Find where the given text appears and provide that cell's center as [x, y] coordinate. 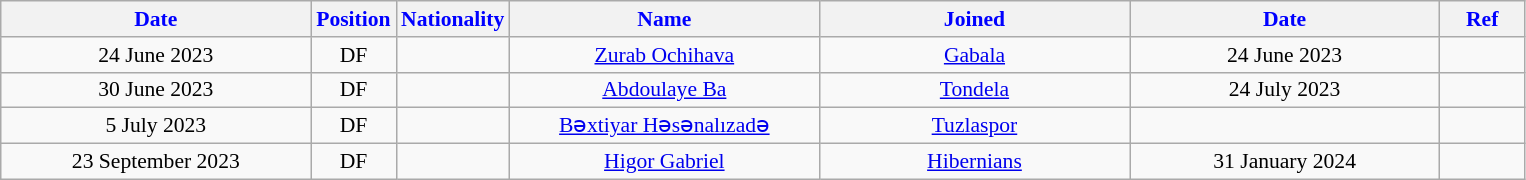
Tuzlaspor [974, 126]
Abdoulaye Ba [664, 90]
Name [664, 19]
Bəxtiyar Həsənalızadə [664, 126]
31 January 2024 [1285, 162]
Zurab Ochihava [664, 55]
Hibernians [974, 162]
Nationality [452, 19]
Joined [974, 19]
Gabala [974, 55]
24 July 2023 [1285, 90]
30 June 2023 [156, 90]
Ref [1482, 19]
Position [354, 19]
Tondela [974, 90]
23 September 2023 [156, 162]
5 July 2023 [156, 126]
Higor Gabriel [664, 162]
